Output the (x, y) coordinate of the center of the cell containing the given text.  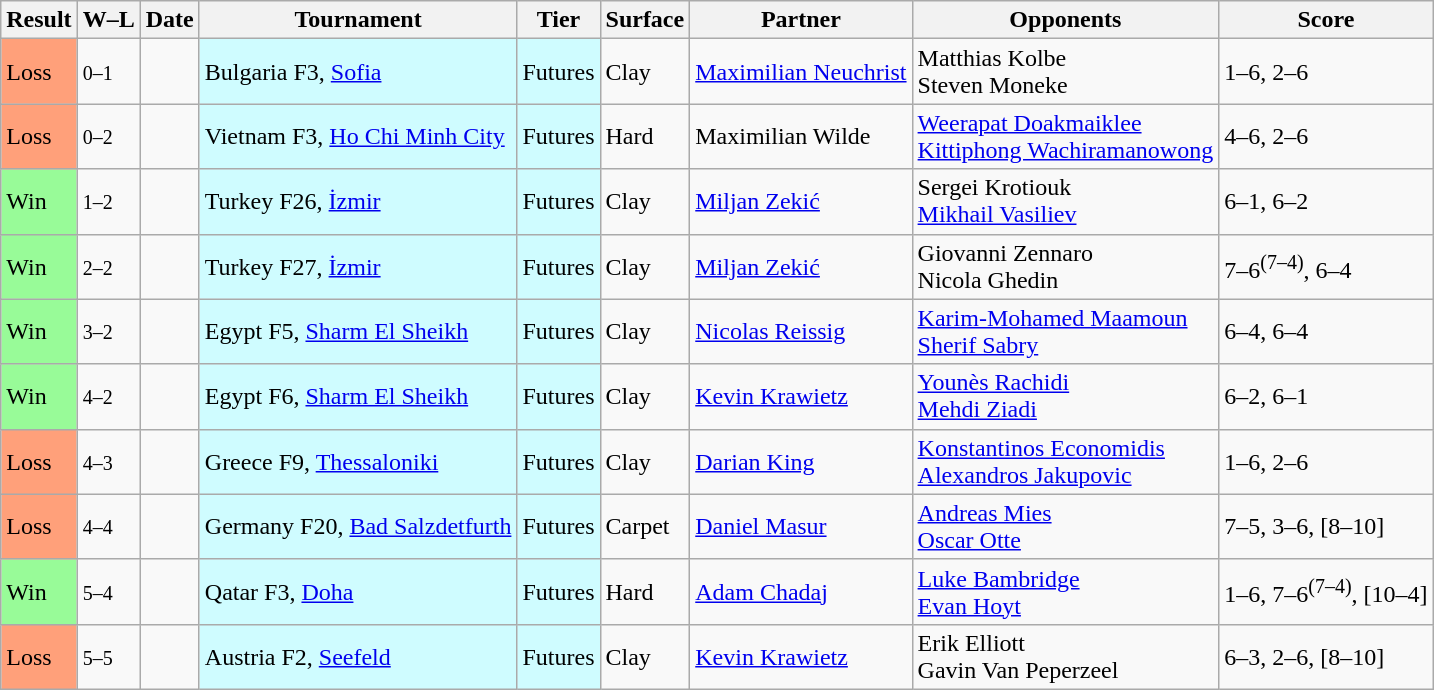
Qatar F3, Doha (358, 592)
Egypt F6, Sharm El Sheikh (358, 396)
4–2 (108, 396)
Nicolas Reissig (801, 332)
Daniel Masur (801, 526)
Weerapat Doakmaiklee Kittiphong Wachiramanowong (1066, 136)
Egypt F5, Sharm El Sheikh (358, 332)
Opponents (1066, 20)
Austria F2, Seefeld (358, 656)
0–1 (108, 72)
Adam Chadaj (801, 592)
1–6, 7–6(7–4), [10–4] (1326, 592)
Greece F9, Thessaloniki (358, 462)
Darian King (801, 462)
Matthias Kolbe Steven Moneke (1066, 72)
Bulgaria F3, Sofia (358, 72)
Vietnam F3, Ho Chi Minh City (358, 136)
Germany F20, Bad Salzdetfurth (358, 526)
4–4 (108, 526)
Tier (558, 20)
Luke Bambridge Evan Hoyt (1066, 592)
Turkey F26, İzmir (358, 202)
Tournament (358, 20)
W–L (108, 20)
Karim-Mohamed Maamoun Sherif Sabry (1066, 332)
Sergei Krotiouk Mikhail Vasiliev (1066, 202)
Partner (801, 20)
Erik Elliott Gavin Van Peperzeel (1066, 656)
Maximilian Wilde (801, 136)
Carpet (645, 526)
Score (1326, 20)
6–1, 6–2 (1326, 202)
6–4, 6–4 (1326, 332)
6–3, 2–6, [8–10] (1326, 656)
Date (170, 20)
7–5, 3–6, [8–10] (1326, 526)
Andreas Mies Oscar Otte (1066, 526)
5–5 (108, 656)
Maximilian Neuchrist (801, 72)
3–2 (108, 332)
4–3 (108, 462)
Giovanni Zennaro Nicola Ghedin (1066, 266)
1–2 (108, 202)
7–6(7–4), 6–4 (1326, 266)
Surface (645, 20)
Turkey F27, İzmir (358, 266)
Result (39, 20)
2–2 (108, 266)
Younès Rachidi Mehdi Ziadi (1066, 396)
6–2, 6–1 (1326, 396)
Konstantinos Economidis Alexandros Jakupovic (1066, 462)
5–4 (108, 592)
4–6, 2–6 (1326, 136)
0–2 (108, 136)
